Return (X, Y) of the center of cell containing provided text 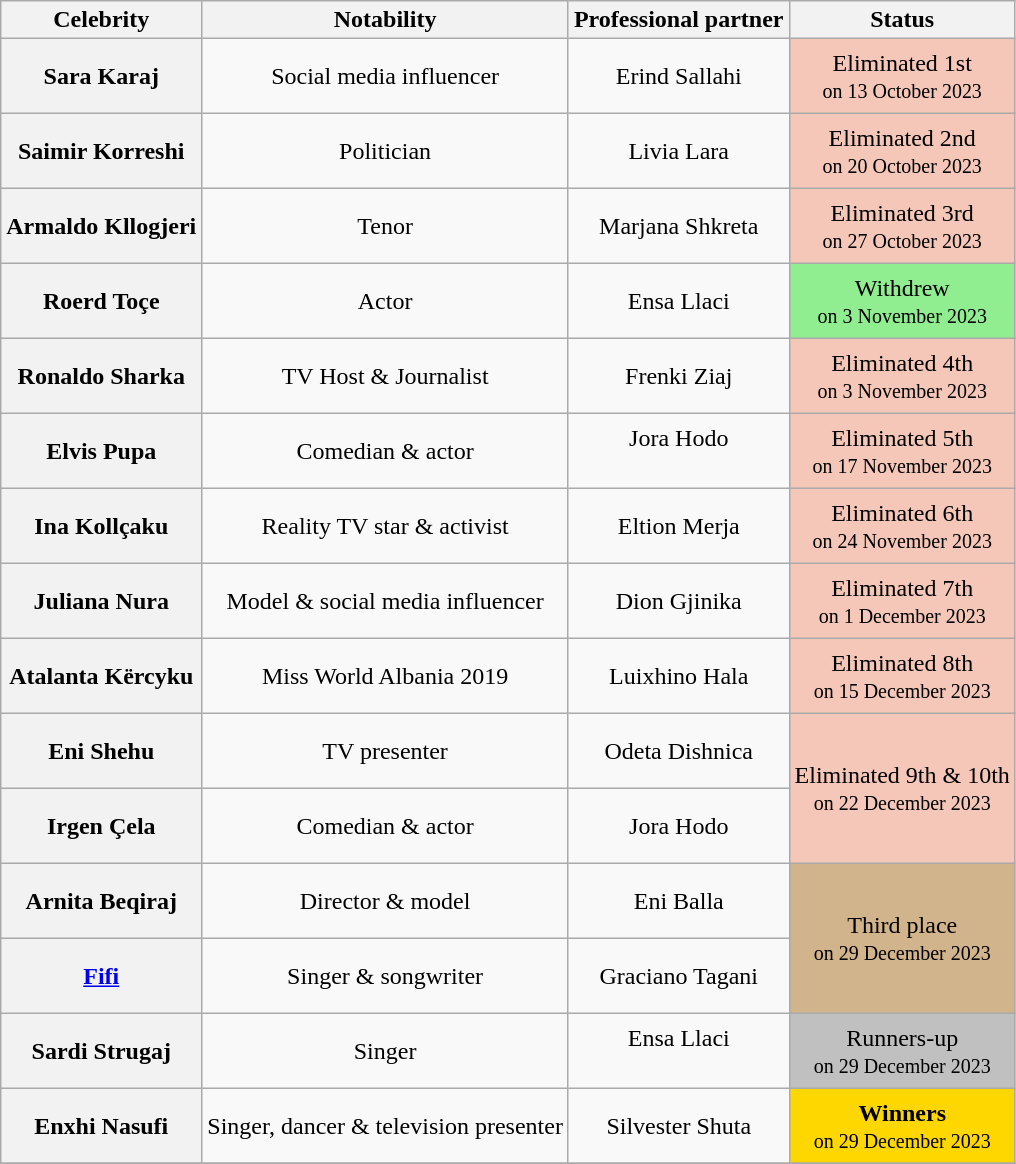
Sardi Strugaj (102, 1052)
Marjana Shkreta (678, 226)
Eliminated 4thon 3 November 2023 (902, 376)
Eliminated 5thon 17 November 2023 (902, 452)
Director & model (386, 902)
Runners-upon 29 December 2023 (902, 1052)
Erind Sallahi (678, 76)
Singer, dancer & television presenter (386, 1126)
Enxhi Nasufi (102, 1126)
Withdrewon 3 November 2023 (902, 302)
TV Host & Journalist (386, 376)
Dion Gjinika (678, 602)
Silvester Shuta (678, 1126)
Graciano Tagani (678, 976)
Singer (386, 1052)
Professional partner (678, 20)
Eliminated 1ston 13 October 2023 (902, 76)
Saimir Korreshi (102, 152)
Atalanta Kërcyku (102, 676)
Notability (386, 20)
Elvis Pupa (102, 452)
Miss World Albania 2019 (386, 676)
Status (902, 20)
Singer & songwriter (386, 976)
Fifi (102, 976)
Sara Karaj (102, 76)
Social media influencer (386, 76)
Reality TV star & activist (386, 526)
Eliminated 2ndon 20 October 2023 (902, 152)
Ronaldo Sharka (102, 376)
Eni Balla (678, 902)
Eni Shehu (102, 752)
Irgen Çela (102, 826)
Eliminated 7thon 1 December 2023 (902, 602)
Ina Kollçaku (102, 526)
Armaldo Kllogjeri (102, 226)
Eliminated 3rdon 27 October 2023 (902, 226)
Tenor (386, 226)
Eliminated 9th & 10thon 22 December 2023 (902, 789)
Arnita Beqiraj (102, 902)
Model & social media influencer (386, 602)
Eliminated 6thon 24 November 2023 (902, 526)
Roerd Toçe (102, 302)
Politician (386, 152)
Luixhino Hala (678, 676)
Eliminated 8thon 15 December 2023 (902, 676)
Livia Lara (678, 152)
Frenki Ziaj (678, 376)
Celebrity (102, 20)
TV presenter (386, 752)
Juliana Nura (102, 602)
Actor (386, 302)
Odeta Dishnica (678, 752)
Winnerson 29 December 2023 (902, 1126)
Eltion Merja (678, 526)
Third placeon 29 December 2023 (902, 939)
